Locate the cell with the specified text and output its (X, Y) center coordinate. 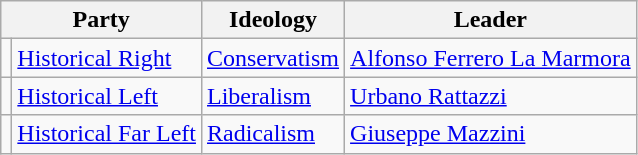
Historical Far Left (107, 134)
Liberalism (272, 96)
Urbano Rattazzi (491, 96)
Conservatism (272, 58)
Leader (491, 20)
Alfonso Ferrero La Marmora (491, 58)
Ideology (272, 20)
Radicalism (272, 134)
Historical Left (107, 96)
Giuseppe Mazzini (491, 134)
Historical Right (107, 58)
Party (102, 20)
